Output the [X, Y] coordinate of the center of the cell containing the given text.  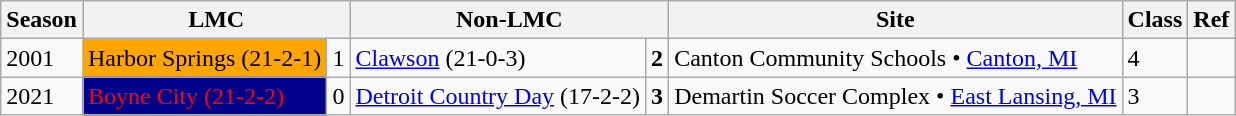
Harbor Springs (21-2-1) [204, 58]
Detroit Country Day (17-2-2) [498, 96]
Season [42, 20]
Ref [1212, 20]
LMC [216, 20]
Demartin Soccer Complex • East Lansing, MI [896, 96]
Clawson (21-0-3) [498, 58]
0 [338, 96]
Class [1155, 20]
Site [896, 20]
2 [658, 58]
4 [1155, 58]
Non-LMC [510, 20]
2021 [42, 96]
2001 [42, 58]
1 [338, 58]
Canton Community Schools • Canton, MI [896, 58]
Boyne City (21-2-2) [204, 96]
